Output the (x, y) coordinate of the center of the cell containing the given text.  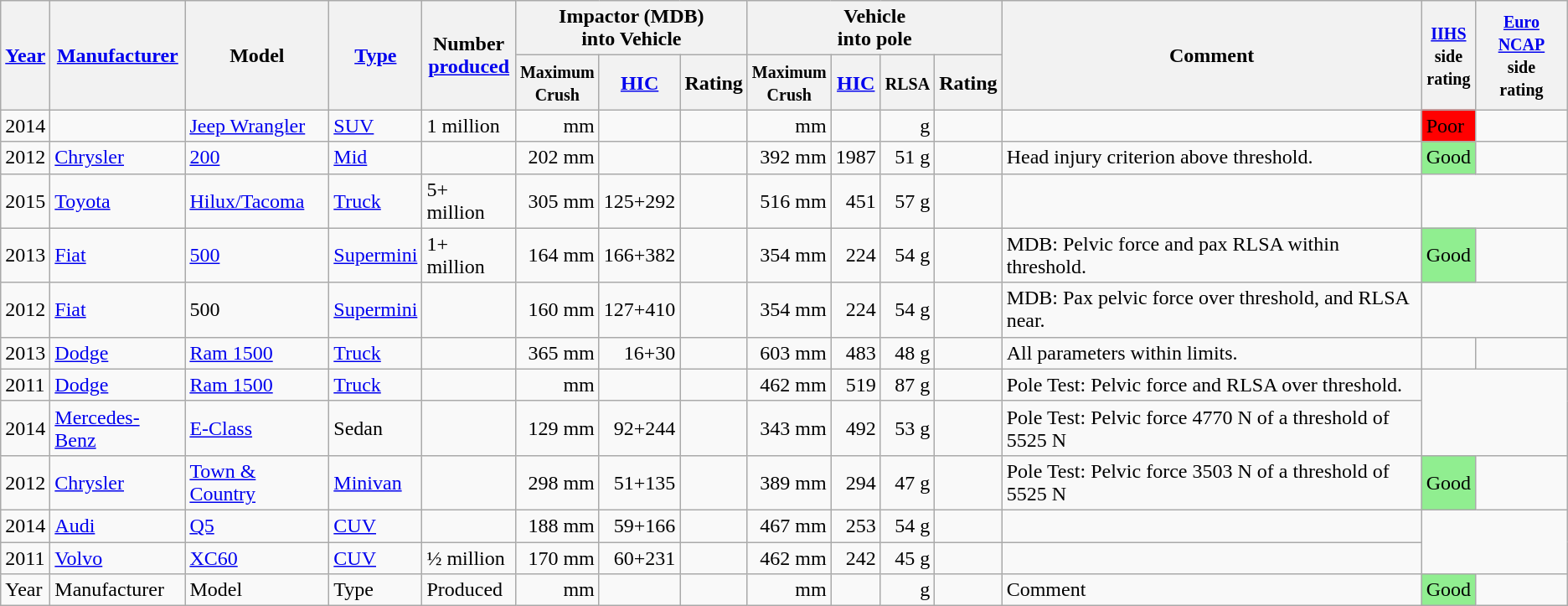
Pole Test: Pelvic force 3503 N of a threshold of 5525 N (1211, 483)
343 mm (789, 427)
Head injury criterion above threshold. (1211, 158)
51 g (907, 158)
298 mm (557, 483)
Minivan (375, 483)
Mid (375, 158)
Town & Country (257, 483)
Pole Test: Pelvic force and RLSA over threshold. (1211, 385)
166+382 (640, 255)
392 mm (789, 158)
Hilux/Tacoma (257, 201)
Impactor (MDB)into Vehicle (632, 28)
492 (856, 427)
XC60 (257, 557)
125+292 (640, 201)
MDB: Pelvic force and pax RLSA within threshold. (1211, 255)
305 mm (557, 201)
603 mm (789, 353)
Produced (469, 590)
45 g (907, 557)
47 g (907, 483)
All parameters within limits. (1211, 353)
516 mm (789, 201)
202 mm (557, 158)
365 mm (557, 353)
467 mm (789, 526)
160 mm (557, 310)
Volvo (117, 557)
2015 (25, 201)
E-Class (257, 427)
92+244 (640, 427)
Poor (1448, 126)
53 g (907, 427)
294 (856, 483)
129 mm (557, 427)
RLSA (907, 82)
Vehicleinto pole (874, 28)
451 (856, 201)
1 million (469, 126)
188 mm (557, 526)
5+ million (469, 201)
57 g (907, 201)
389 mm (789, 483)
48 g (907, 353)
Q5 (257, 526)
59+166 (640, 526)
Numberproduced (469, 55)
Euro NCAPsiderating (1522, 55)
Mercedes-Benz (117, 427)
242 (856, 557)
200 (257, 158)
SUV (375, 126)
253 (856, 526)
Audi (117, 526)
60+231 (640, 557)
16+30 (640, 353)
170 mm (557, 557)
87 g (907, 385)
51+135 (640, 483)
Pole Test: Pelvic force 4770 N of a threshold of 5525 N (1211, 427)
Sedan (375, 427)
483 (856, 353)
½ million (469, 557)
519 (856, 385)
164 mm (557, 255)
1987 (856, 158)
Toyota (117, 201)
MDB: Pax pelvic force over threshold, and RLSA near. (1211, 310)
127+410 (640, 310)
1+ million (469, 255)
Jeep Wrangler (257, 126)
IIHSsiderating (1448, 55)
